Scan for the cell matching the given text and deliver its [X, Y] coordinate at center. 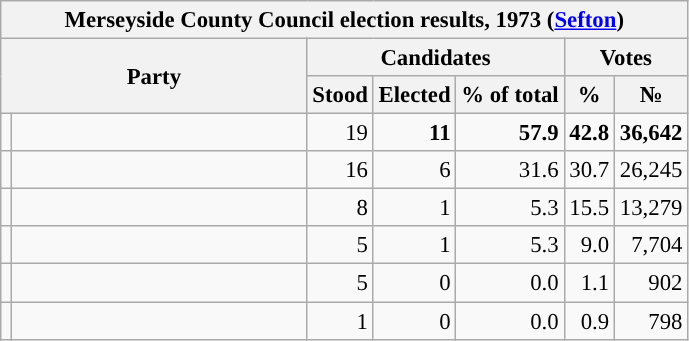
Votes [626, 58]
Merseyside County Council election results, 1973 (Sefton) [344, 20]
9.0 [589, 245]
31.6 [510, 170]
798 [650, 321]
30.7 [589, 170]
% [589, 95]
1.1 [589, 283]
7,704 [650, 245]
57.9 [510, 133]
Stood [340, 95]
13,279 [650, 208]
Party [154, 76]
% of total [510, 95]
26,245 [650, 170]
6 [414, 170]
42.8 [589, 133]
Candidates [436, 58]
15.5 [589, 208]
0.9 [589, 321]
902 [650, 283]
16 [340, 170]
8 [340, 208]
11 [414, 133]
19 [340, 133]
36,642 [650, 133]
№ [650, 95]
Elected [414, 95]
